Find where the given text appears and provide that cell's center as (X, Y) coordinate. 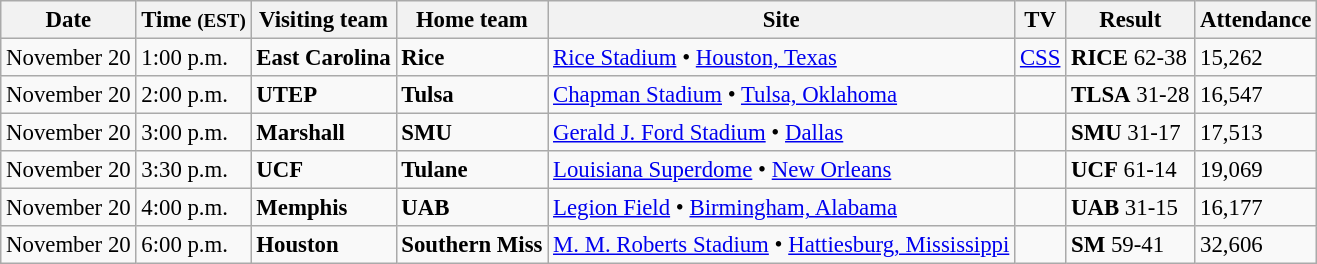
TLSA 31-28 (1130, 95)
Site (782, 20)
Houston (324, 245)
Time (EST) (194, 20)
16,547 (1256, 95)
UTEP (324, 95)
Marshall (324, 133)
UAB (472, 208)
Southern Miss (472, 245)
Chapman Stadium • Tulsa, Oklahoma (782, 95)
17,513 (1256, 133)
CSS (1040, 58)
16,177 (1256, 208)
Memphis (324, 208)
UCF (324, 170)
3:30 p.m. (194, 170)
32,606 (1256, 245)
Attendance (1256, 20)
RICE 62-38 (1130, 58)
Date (68, 20)
UAB 31-15 (1130, 208)
Tulsa (472, 95)
3:00 p.m. (194, 133)
2:00 p.m. (194, 95)
UCF 61-14 (1130, 170)
SMU (472, 133)
Gerald J. Ford Stadium • Dallas (782, 133)
Home team (472, 20)
TV (1040, 20)
SM 59-41 (1130, 245)
Rice Stadium • Houston, Texas (782, 58)
Louisiana Superdome • New Orleans (782, 170)
1:00 p.m. (194, 58)
6:00 p.m. (194, 245)
East Carolina (324, 58)
Tulane (472, 170)
Result (1130, 20)
SMU 31-17 (1130, 133)
Legion Field • Birmingham, Alabama (782, 208)
Rice (472, 58)
Visiting team (324, 20)
4:00 p.m. (194, 208)
M. M. Roberts Stadium • Hattiesburg, Mississippi (782, 245)
19,069 (1256, 170)
15,262 (1256, 58)
